Scan for the cell matching the given text and deliver its (x, y) coordinate at center. 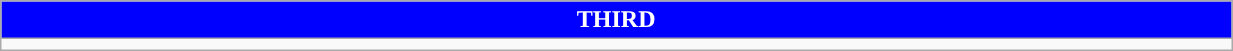
THIRD (616, 20)
